Detect which cell encompasses the target text, then output its [X, Y] center coordinate. 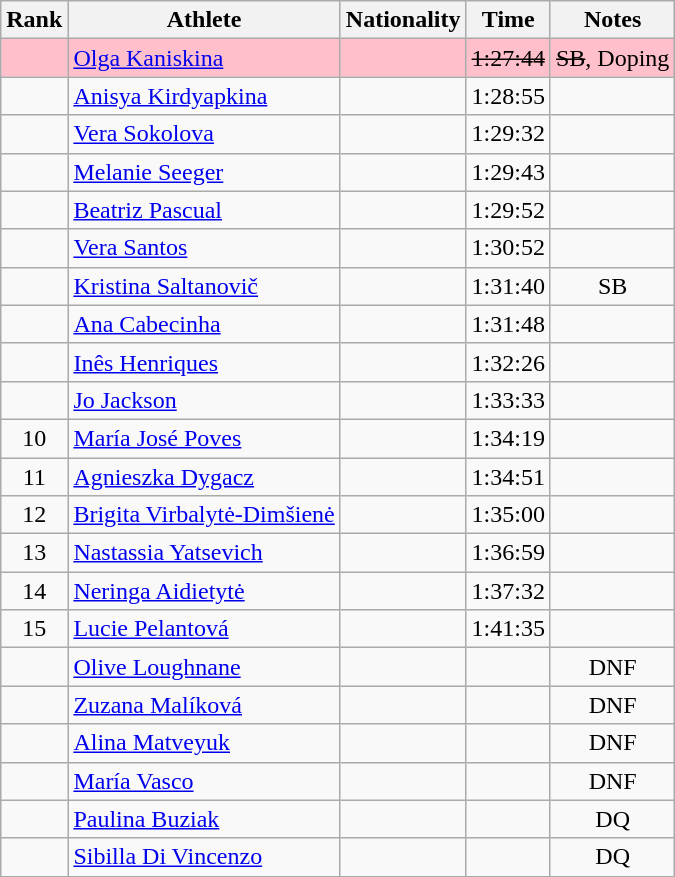
Kristina Saltanovič [204, 286]
Anisya Kirdyapkina [204, 96]
Nationality [403, 20]
Sibilla Di Vincenzo [204, 857]
10 [34, 438]
Rank [34, 20]
SB [612, 286]
1:33:33 [508, 400]
Agnieszka Dygacz [204, 477]
1:29:32 [508, 134]
1:27:44 [508, 58]
Nastassia Yatsevich [204, 553]
Neringa Aidietytė [204, 591]
1:34:51 [508, 477]
Paulina Buziak [204, 819]
SB, Doping [612, 58]
1:29:52 [508, 210]
Jo Jackson [204, 400]
Time [508, 20]
Olga Kaniskina [204, 58]
1:31:40 [508, 286]
12 [34, 515]
Vera Santos [204, 248]
Ana Cabecinha [204, 324]
1:34:19 [508, 438]
Beatriz Pascual [204, 210]
1:31:48 [508, 324]
1:29:43 [508, 172]
María José Poves [204, 438]
1:30:52 [508, 248]
1:32:26 [508, 362]
Lucie Pelantová [204, 629]
Brigita Virbalytė-Dimšienė [204, 515]
14 [34, 591]
Zuzana Malíková [204, 705]
Vera Sokolova [204, 134]
15 [34, 629]
Inês Henriques [204, 362]
1:36:59 [508, 553]
Olive Loughnane [204, 667]
María Vasco [204, 781]
13 [34, 553]
1:41:35 [508, 629]
Alina Matveyuk [204, 743]
Athlete [204, 20]
Notes [612, 20]
1:37:32 [508, 591]
1:28:55 [508, 96]
11 [34, 477]
Melanie Seeger [204, 172]
1:35:00 [508, 515]
